Locate the cell with the specified text and output its (x, y) center coordinate. 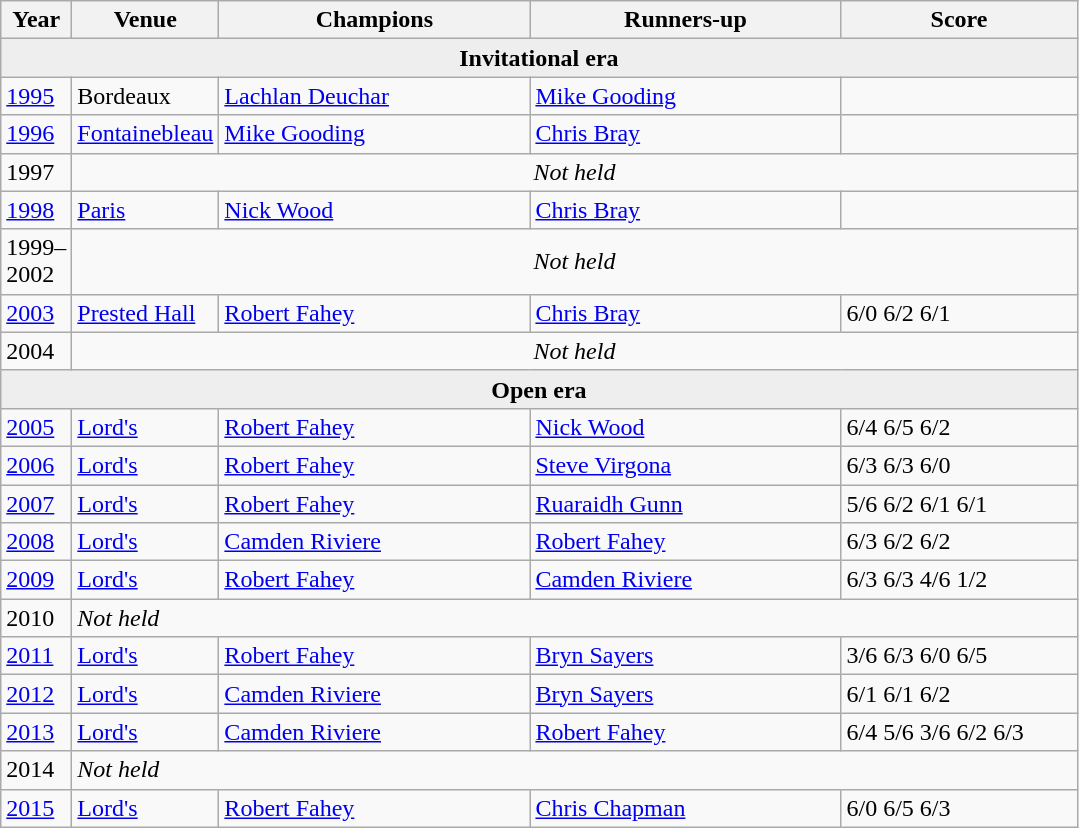
Ruaraidh Gunn (686, 503)
2006 (36, 465)
2013 (36, 732)
1997 (36, 172)
2010 (36, 618)
Paris (146, 210)
5/6 6/2 6/1 6/1 (959, 503)
1998 (36, 210)
3/6 6/3 6/0 6/5 (959, 656)
Runners-up (686, 20)
Open era (539, 389)
6/3 6/2 6/2 (959, 542)
2007 (36, 503)
2015 (36, 808)
Steve Virgona (686, 465)
2011 (36, 656)
6/3 6/3 6/0 (959, 465)
6/3 6/3 4/6 1/2 (959, 580)
2014 (36, 770)
2012 (36, 694)
Lachlan Deuchar (374, 96)
2003 (36, 313)
Score (959, 20)
1996 (36, 134)
2009 (36, 580)
2008 (36, 542)
Bordeaux (146, 96)
Chris Chapman (686, 808)
6/0 6/5 6/3 (959, 808)
2004 (36, 351)
1999–2002 (36, 262)
Prested Hall (146, 313)
Invitational era (539, 58)
Fontainebleau (146, 134)
2005 (36, 427)
6/4 5/6 3/6 6/2 6/3 (959, 732)
6/1 6/1 6/2 (959, 694)
Year (36, 20)
Venue (146, 20)
6/0 6/2 6/1 (959, 313)
6/4 6/5 6/2 (959, 427)
1995 (36, 96)
Champions (374, 20)
